Pinpoint the cell where the given text exists, returning its [x, y] midpoint coordinate. 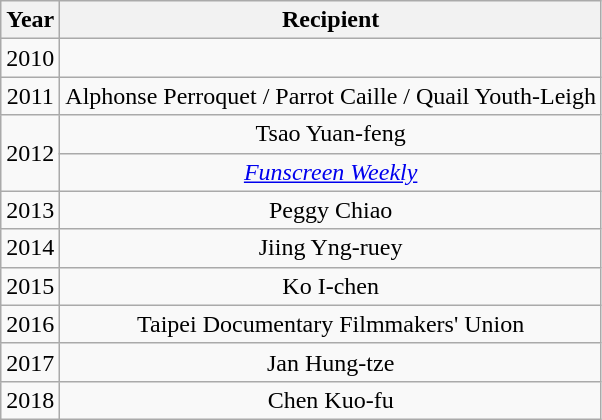
Alphonse Perroquet / Parrot Caille / Quail Youth-Leigh [331, 96]
Jan Hung-tze [331, 362]
2010 [30, 58]
2013 [30, 210]
Ko I-chen [331, 286]
2018 [30, 400]
Tsao Yuan-feng [331, 134]
Taipei Documentary Filmmakers' Union [331, 324]
Recipient [331, 20]
Funscreen Weekly [331, 172]
Year [30, 20]
2014 [30, 248]
Peggy Chiao [331, 210]
2015 [30, 286]
2012 [30, 153]
2011 [30, 96]
Jiing Yng-ruey [331, 248]
2017 [30, 362]
Chen Kuo-fu [331, 400]
2016 [30, 324]
